Locate the cell with the specified text and output its [x, y] center coordinate. 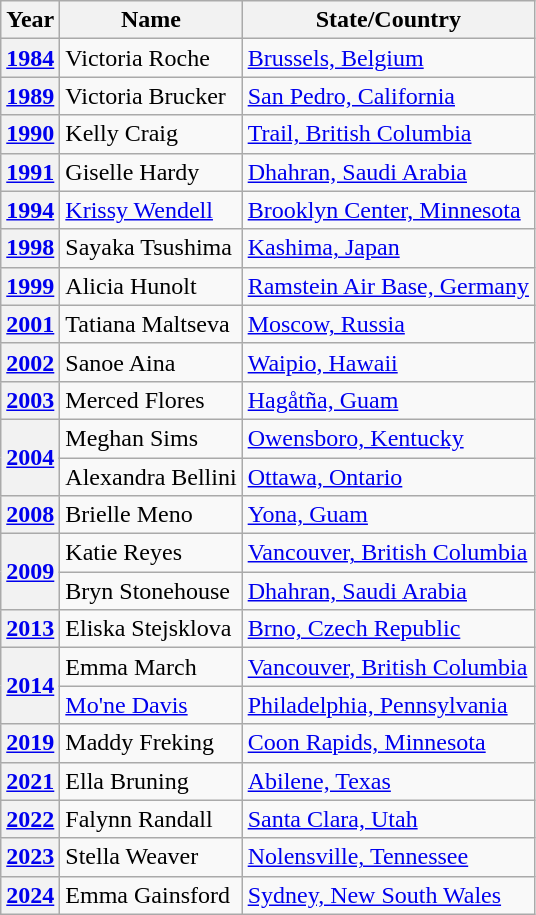
Name [151, 20]
Victoria Brucker [151, 96]
Sanoe Aina [151, 362]
1994 [30, 210]
2003 [30, 400]
San Pedro, California [388, 96]
Ramstein Air Base, Germany [388, 286]
2001 [30, 324]
Giselle Hardy [151, 172]
Emma Gainsford [151, 895]
Philadelphia, Pennsylvania [388, 705]
Yona, Guam [388, 515]
Moscow, Russia [388, 324]
Krissy Wendell [151, 210]
Meghan Sims [151, 438]
2004 [30, 457]
Maddy Freking [151, 743]
Santa Clara, Utah [388, 819]
2008 [30, 515]
Stella Weaver [151, 857]
Brooklyn Center, Minnesota [388, 210]
1999 [30, 286]
2019 [30, 743]
Alexandra Bellini [151, 477]
1989 [30, 96]
Katie Reyes [151, 553]
Eliska Stejsklova [151, 629]
Nolensville, Tennessee [388, 857]
Bryn Stonehouse [151, 591]
Waipio, Hawaii [388, 362]
Sayaka Tsushima [151, 248]
2021 [30, 781]
Brno, Czech Republic [388, 629]
2022 [30, 819]
Owensboro, Kentucky [388, 438]
Ottawa, Ontario [388, 477]
Emma March [151, 667]
Mo'ne Davis [151, 705]
1998 [30, 248]
Tatiana Maltseva [151, 324]
2009 [30, 572]
2014 [30, 686]
Ella Bruning [151, 781]
Sydney, New South Wales [388, 895]
Victoria Roche [151, 58]
Trail, British Columbia [388, 134]
Coon Rapids, Minnesota [388, 743]
State/Country [388, 20]
Alicia Hunolt [151, 286]
Abilene, Texas [388, 781]
2002 [30, 362]
Kelly Craig [151, 134]
Brielle Meno [151, 515]
Year [30, 20]
2023 [30, 857]
Hagåtña, Guam [388, 400]
Falynn Randall [151, 819]
Kashima, Japan [388, 248]
1984 [30, 58]
Brussels, Belgium [388, 58]
1991 [30, 172]
2024 [30, 895]
Merced Flores [151, 400]
1990 [30, 134]
2013 [30, 629]
